Provide the [X, Y] coordinate of the cell's center where the given text is located.  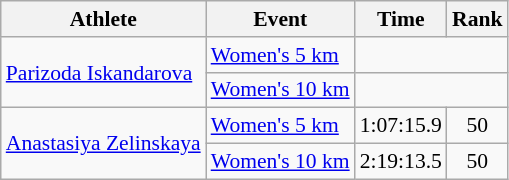
2:19:13.5 [401, 162]
Event [280, 19]
Time [401, 19]
1:07:15.9 [401, 126]
Rank [478, 19]
Anastasiya Zelinskaya [104, 144]
Athlete [104, 19]
Parizoda Iskandarova [104, 72]
